Scan for the cell matching the given text and deliver its [x, y] coordinate at center. 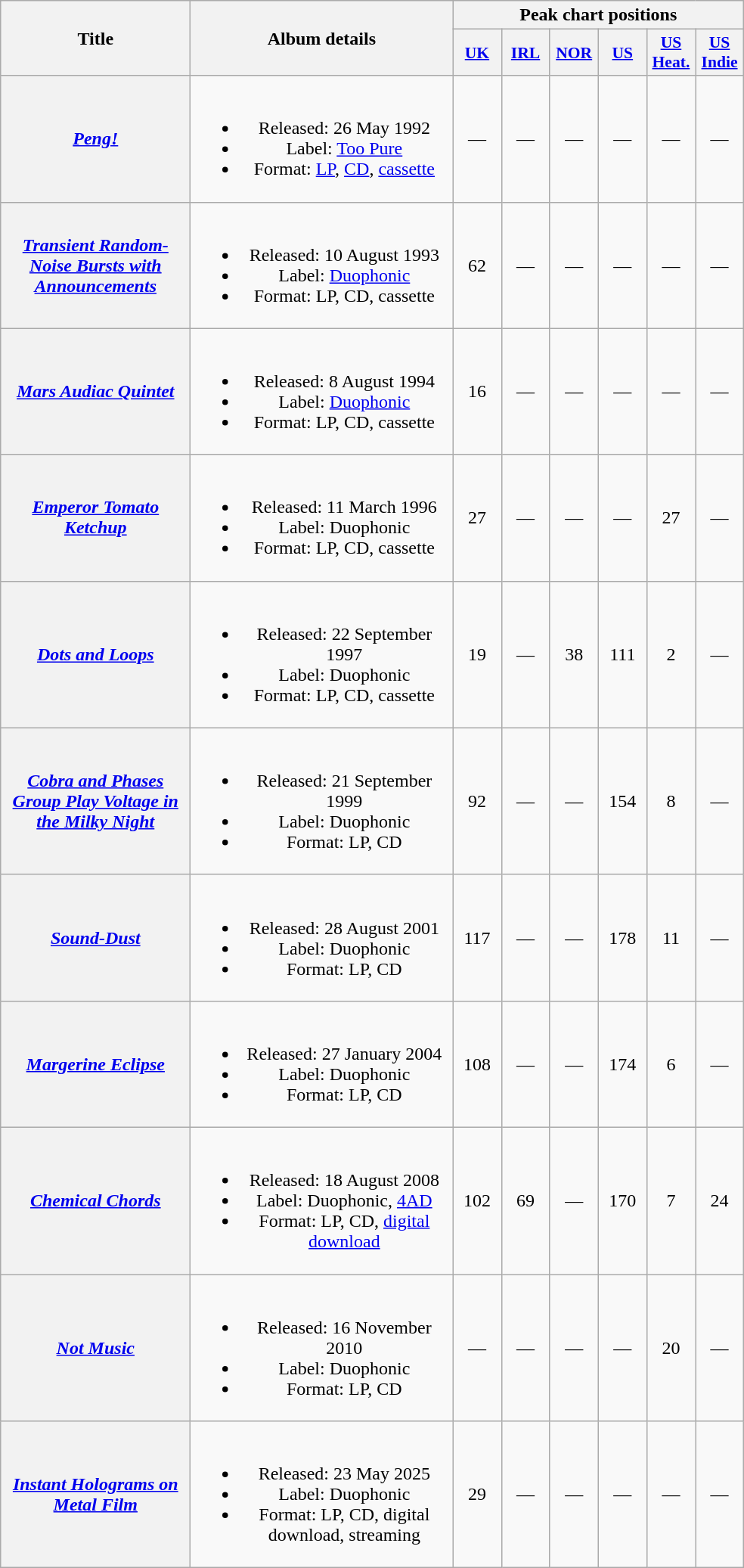
Peak chart positions [599, 15]
24 [720, 1200]
62 [477, 265]
USHeat. [671, 53]
Album details [322, 38]
7 [671, 1200]
Peng! [95, 139]
19 [477, 654]
29 [477, 1495]
Margerine Eclipse [95, 1063]
69 [525, 1200]
178 [622, 938]
Released: 10 August 1993Label: DuophonicFormat: LP, CD, cassette [322, 265]
Released: 23 May 2025Label: DuophonicFormat: LP, CD, digital download, streaming [322, 1495]
2 [671, 654]
8 [671, 801]
Not Music [95, 1347]
IRL [525, 53]
USIndie [720, 53]
Released: 16 November 2010Label: DuophonicFormat: LP, CD [322, 1347]
Chemical Chords [95, 1200]
Released: 22 September 1997Label: DuophonicFormat: LP, CD, cassette [322, 654]
UK [477, 53]
92 [477, 801]
Dots and Loops [95, 654]
Released: 26 May 1992Label: Too PureFormat: LP, CD, cassette [322, 139]
Released: 28 August 2001Label: DuophonicFormat: LP, CD [322, 938]
38 [574, 654]
102 [477, 1200]
170 [622, 1200]
NOR [574, 53]
154 [622, 801]
20 [671, 1347]
11 [671, 938]
6 [671, 1063]
US [622, 53]
Released: 21 September 1999Label: DuophonicFormat: LP, CD [322, 801]
Sound-Dust [95, 938]
Cobra and Phases Group Play Voltage in the Milky Night [95, 801]
117 [477, 938]
Emperor Tomato Ketchup [95, 517]
Released: 18 August 2008Label: Duophonic, 4ADFormat: LP, CD, digital download [322, 1200]
Instant Holograms on Metal Film [95, 1495]
Released: 27 January 2004Label: DuophonicFormat: LP, CD [322, 1063]
Transient Random-Noise Bursts with Announcements [95, 265]
174 [622, 1063]
16 [477, 392]
Title [95, 38]
Released: 11 March 1996Label: DuophonicFormat: LP, CD, cassette [322, 517]
108 [477, 1063]
Released: 8 August 1994Label: DuophonicFormat: LP, CD, cassette [322, 392]
111 [622, 654]
Mars Audiac Quintet [95, 392]
